From the cell containing the given text, extract its center point as [x, y] coordinate. 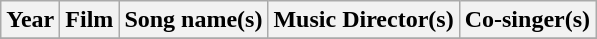
Film [90, 20]
Year [30, 20]
Music Director(s) [364, 20]
Song name(s) [194, 20]
Co-singer(s) [527, 20]
